Identify which cell holds the provided text, then report its (x, y) central coordinate. 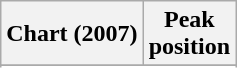
Chart (2007) (72, 34)
Peakposition (189, 34)
